Provide the (X, Y) coordinate of the cell's center where the given text is located.  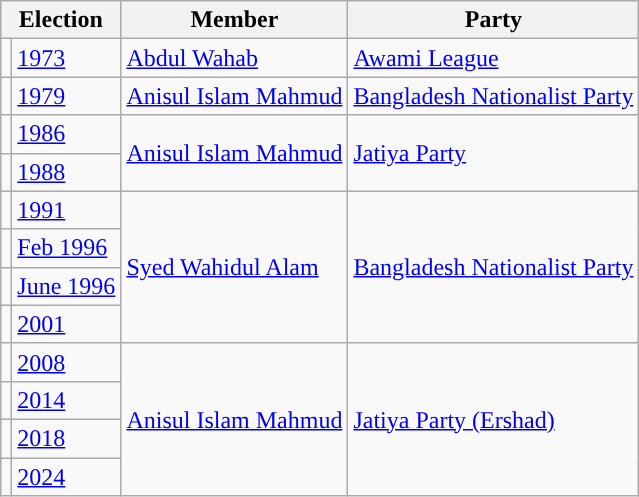
1973 (66, 58)
2018 (66, 438)
2008 (66, 362)
Party (494, 20)
2001 (66, 324)
1979 (66, 96)
Awami League (494, 58)
Member (234, 20)
Syed Wahidul Alam (234, 267)
Jatiya Party (494, 153)
1991 (66, 210)
Abdul Wahab (234, 58)
2014 (66, 400)
Jatiya Party (Ershad) (494, 419)
2024 (66, 477)
1986 (66, 134)
Election (61, 20)
1988 (66, 172)
Feb 1996 (66, 248)
June 1996 (66, 286)
